Output the [x, y] coordinate of the center of the cell containing the given text.  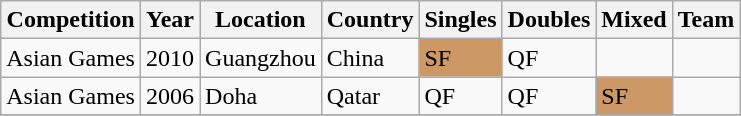
Doubles [549, 20]
Competition [71, 20]
Team [706, 20]
2010 [170, 58]
Guangzhou [261, 58]
Qatar [370, 96]
Singles [460, 20]
China [370, 58]
Country [370, 20]
Location [261, 20]
2006 [170, 96]
Mixed [634, 20]
Year [170, 20]
Doha [261, 96]
